Determine the (X, Y) coordinate at the center of the cell enclosing the given text.  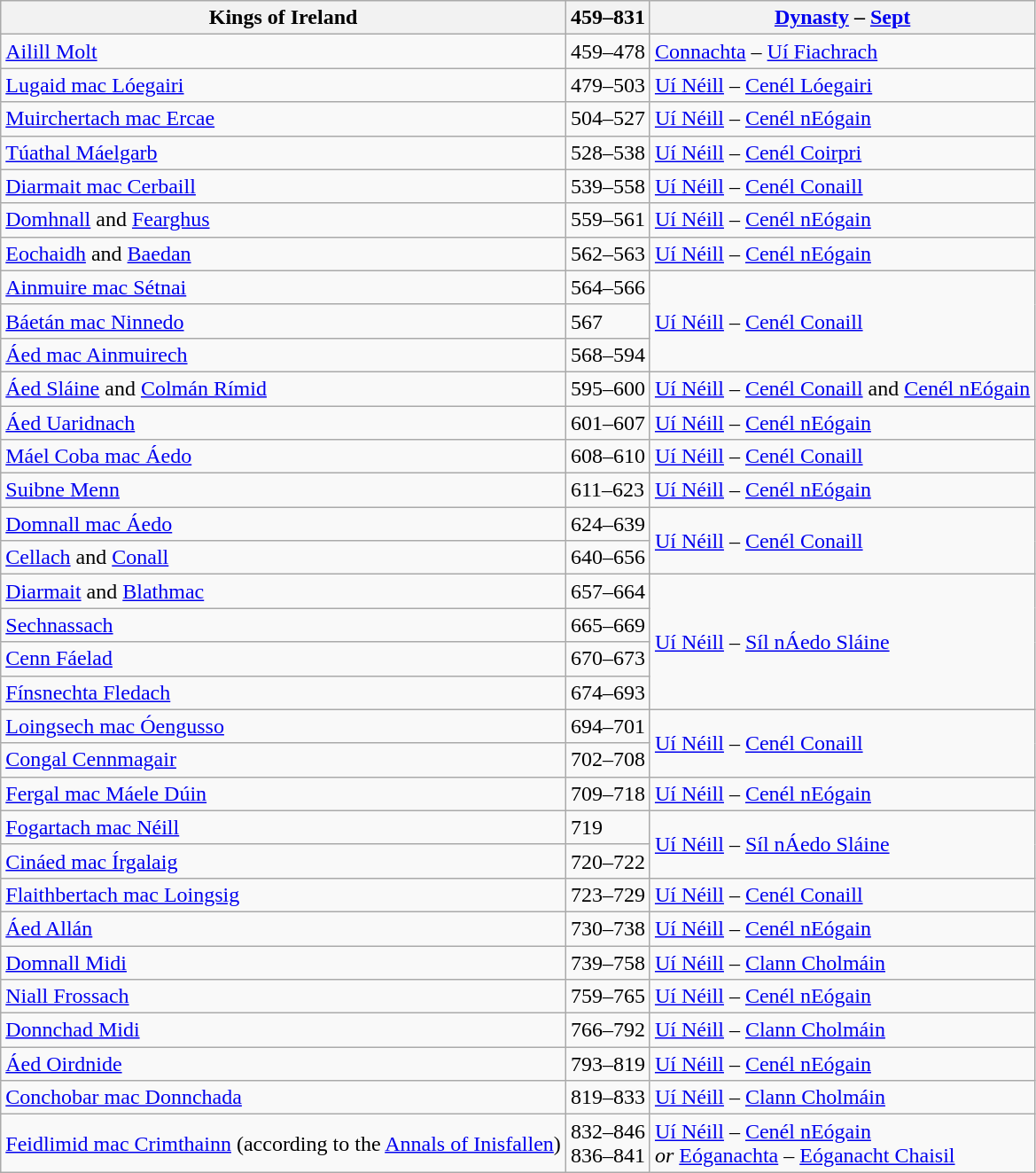
479–503 (608, 85)
832–846 836–841 (608, 1144)
Uí Néill – Cenél Conaill and Cenél nEógain (842, 388)
459–478 (608, 51)
Loingsech mac Óengusso (284, 726)
Áed mac Ainmuirech (284, 355)
793–819 (608, 1064)
670–673 (608, 659)
Congal Cennmagair (284, 760)
568–594 (608, 355)
567 (608, 321)
759–765 (608, 997)
Donnchad Midi (284, 1030)
Ainmuire mac Sétnai (284, 287)
720–722 (608, 861)
459–831 (608, 18)
559–561 (608, 220)
Túathal Máelgarb (284, 152)
709–718 (608, 794)
Kings of Ireland (284, 18)
Domnall Midi (284, 962)
Flaithbertach mac Loingsig (284, 895)
Muirchertach mac Ercae (284, 119)
Cellach and Conall (284, 558)
Conchobar mac Donnchada (284, 1098)
719 (608, 827)
Áed Sláine and Colmán Rímid (284, 388)
Lugaid mac Lóegairi (284, 85)
Ailill Molt (284, 51)
674–693 (608, 692)
Eochaidh and Baedan (284, 254)
Máel Coba mac Áedo (284, 457)
Domhnall and Fearghus (284, 220)
Fogartach mac Néill (284, 827)
562–563 (608, 254)
504–527 (608, 119)
657–664 (608, 591)
Feidlimid mac Crimthainn (according to the Annals of Inisfallen) (284, 1144)
665–669 (608, 625)
Cenn Fáelad (284, 659)
Uí Néill – Cenél Coirpri (842, 152)
Uí Néill – Cenél nEógainor Eóganachta – Eóganacht Chaisil (842, 1144)
766–792 (608, 1030)
624–639 (608, 524)
Domnall mac Áedo (284, 524)
Diarmait and Blathmac (284, 591)
730–738 (608, 928)
640–656 (608, 558)
723–729 (608, 895)
739–758 (608, 962)
Áed Oirdnide (284, 1064)
Diarmait mac Cerbaill (284, 186)
595–600 (608, 388)
Áed Uaridnach (284, 423)
Báetán mac Ninnedo (284, 321)
564–566 (608, 287)
601–607 (608, 423)
702–708 (608, 760)
Fínsnechta Fledach (284, 692)
539–558 (608, 186)
Uí Néill – Cenél Lóegairi (842, 85)
Sechnassach (284, 625)
819–833 (608, 1098)
Dynasty – Sept (842, 18)
Niall Frossach (284, 997)
Fergal mac Máele Dúin (284, 794)
Cináed mac Írgalaig (284, 861)
608–610 (608, 457)
Áed Allán (284, 928)
694–701 (608, 726)
Connachta – Uí Fiachrach (842, 51)
Suibne Menn (284, 490)
528–538 (608, 152)
611–623 (608, 490)
